Scan for the cell matching the given text and deliver its (X, Y) coordinate at center. 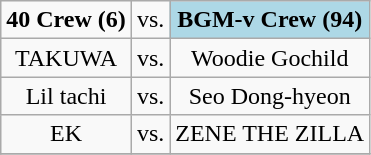
Woodie Gochild (270, 58)
Seo Dong-hyeon (270, 96)
Lil tachi (66, 96)
TAKUWA (66, 58)
40 Crew (6) (66, 20)
EK (66, 134)
BGM-v Crew (94) (270, 20)
ZENE THE ZILLA (270, 134)
